Return (x, y) of the center of cell containing provided text 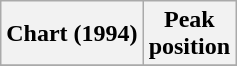
Peakposition (189, 34)
Chart (1994) (72, 34)
